Return [X, Y] of the center of cell containing provided text 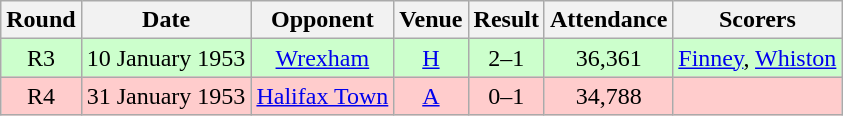
Finney, Whiston [758, 58]
A [431, 96]
R4 [41, 96]
34,788 [608, 96]
Opponent [322, 20]
Result [506, 20]
R3 [41, 58]
0–1 [506, 96]
Venue [431, 20]
H [431, 58]
Attendance [608, 20]
31 January 1953 [166, 96]
36,361 [608, 58]
10 January 1953 [166, 58]
Halifax Town [322, 96]
Scorers [758, 20]
Wrexham [322, 58]
Date [166, 20]
2–1 [506, 58]
Round [41, 20]
